Provide the [X, Y] coordinate of the cell's center where the given text is located.  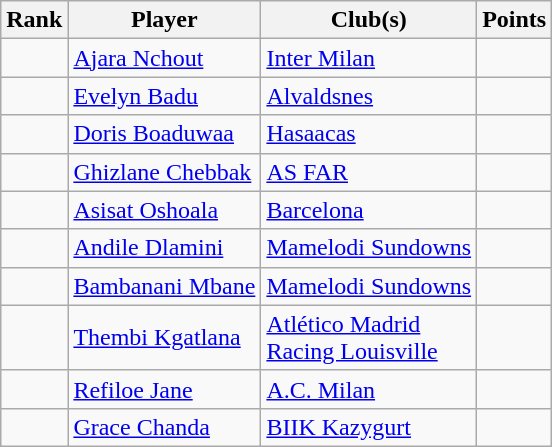
Alvaldsnes [369, 96]
Atlético Madrid Racing Louisville [369, 338]
AS FAR [369, 172]
Andile Dlamini [164, 248]
Club(s) [369, 20]
A.C. Milan [369, 389]
Doris Boaduwaa [164, 134]
Inter Milan [369, 58]
Bambanani Mbane [164, 286]
Ajara Nchout [164, 58]
Points [514, 20]
Refiloe Jane [164, 389]
Thembi Kgatlana [164, 338]
Grace Chanda [164, 427]
Rank [34, 20]
Barcelona [369, 210]
Asisat Oshoala [164, 210]
Hasaacas [369, 134]
Evelyn Badu [164, 96]
BIIK Kazygurt [369, 427]
Ghizlane Chebbak [164, 172]
Player [164, 20]
